Identify which cell holds the provided text, then report its [x, y] central coordinate. 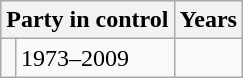
1973–2009 [94, 58]
Party in control [88, 20]
Years [208, 20]
